Detect which cell encompasses the target text, then output its (X, Y) center coordinate. 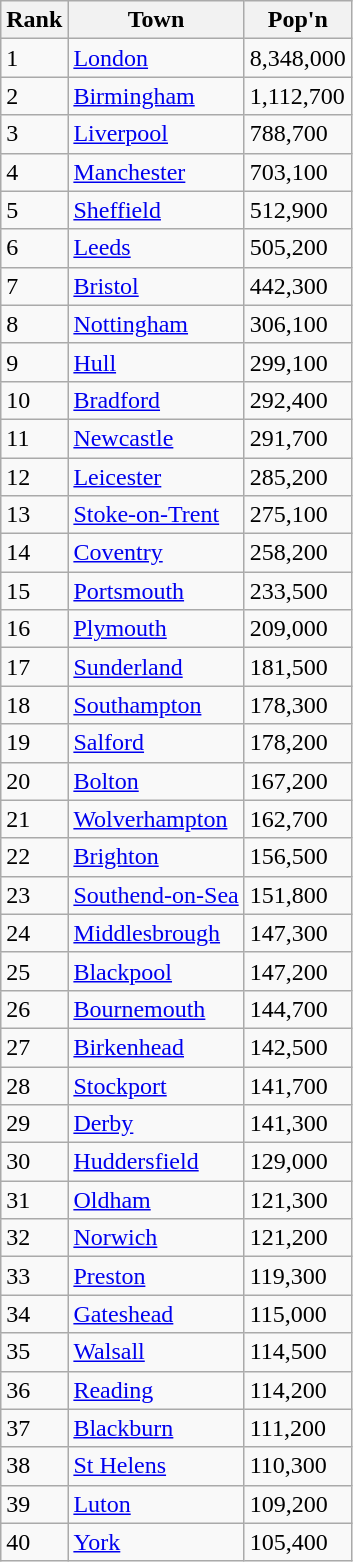
Newcastle (156, 438)
Middlesbrough (156, 933)
115,000 (298, 1314)
147,300 (298, 933)
13 (34, 515)
Southampton (156, 705)
Leeds (156, 248)
Liverpool (156, 134)
181,500 (298, 667)
York (156, 1542)
Blackburn (156, 1428)
Bradford (156, 400)
Luton (156, 1504)
3 (34, 134)
Pop'n (298, 20)
40 (34, 1542)
167,200 (298, 781)
28 (34, 1085)
129,000 (298, 1162)
121,300 (298, 1200)
Bolton (156, 781)
Nottingham (156, 324)
Birmingham (156, 96)
Stoke-on-Trent (156, 515)
26 (34, 1009)
258,200 (298, 553)
36 (34, 1390)
20 (34, 781)
505,200 (298, 248)
Sheffield (156, 210)
Birkenhead (156, 1047)
512,900 (298, 210)
141,700 (298, 1085)
Hull (156, 362)
144,700 (298, 1009)
Salford (156, 743)
114,200 (298, 1390)
Bournemouth (156, 1009)
8 (34, 324)
442,300 (298, 286)
Bristol (156, 286)
St Helens (156, 1466)
19 (34, 743)
292,400 (298, 400)
1,112,700 (298, 96)
27 (34, 1047)
38 (34, 1466)
209,000 (298, 629)
30 (34, 1162)
156,500 (298, 857)
22 (34, 857)
15 (34, 591)
5 (34, 210)
Huddersfield (156, 1162)
1 (34, 58)
12 (34, 477)
33 (34, 1276)
10 (34, 400)
291,700 (298, 438)
Blackpool (156, 971)
Walsall (156, 1352)
39 (34, 1504)
Stockport (156, 1085)
Wolverhampton (156, 819)
16 (34, 629)
178,200 (298, 743)
Norwich (156, 1238)
18 (34, 705)
14 (34, 553)
111,200 (298, 1428)
703,100 (298, 172)
109,200 (298, 1504)
25 (34, 971)
Brighton (156, 857)
142,500 (298, 1047)
141,300 (298, 1124)
151,800 (298, 895)
Sunderland (156, 667)
31 (34, 1200)
Manchester (156, 172)
Rank (34, 20)
105,400 (298, 1542)
34 (34, 1314)
17 (34, 667)
24 (34, 933)
233,500 (298, 591)
Town (156, 20)
285,200 (298, 477)
Plymouth (156, 629)
8,348,000 (298, 58)
Leicester (156, 477)
Gateshead (156, 1314)
147,200 (298, 971)
4 (34, 172)
Preston (156, 1276)
114,500 (298, 1352)
7 (34, 286)
275,100 (298, 515)
Reading (156, 1390)
299,100 (298, 362)
178,300 (298, 705)
Southend-on-Sea (156, 895)
788,700 (298, 134)
32 (34, 1238)
29 (34, 1124)
2 (34, 96)
Oldham (156, 1200)
119,300 (298, 1276)
37 (34, 1428)
Derby (156, 1124)
11 (34, 438)
Portsmouth (156, 591)
6 (34, 248)
162,700 (298, 819)
23 (34, 895)
Coventry (156, 553)
110,300 (298, 1466)
121,200 (298, 1238)
306,100 (298, 324)
London (156, 58)
9 (34, 362)
21 (34, 819)
35 (34, 1352)
